Output the (X, Y) coordinate of the center of the cell containing the given text.  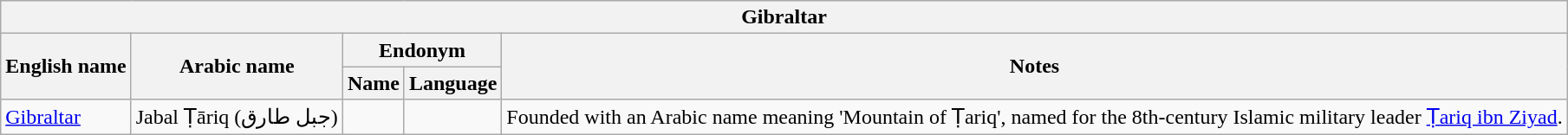
English name (66, 67)
Language (452, 83)
Name (373, 83)
Arabic name (237, 67)
Jabal Ṭāriq (جبل طارق) (237, 117)
Endonym (421, 50)
Notes (1035, 67)
Founded with an Arabic name meaning 'Mountain of Ṭariq', named for the 8th-century Islamic military leader Ṭariq ibn Ziyad. (1035, 117)
